Locate the cell with the specified text and output its [x, y] center coordinate. 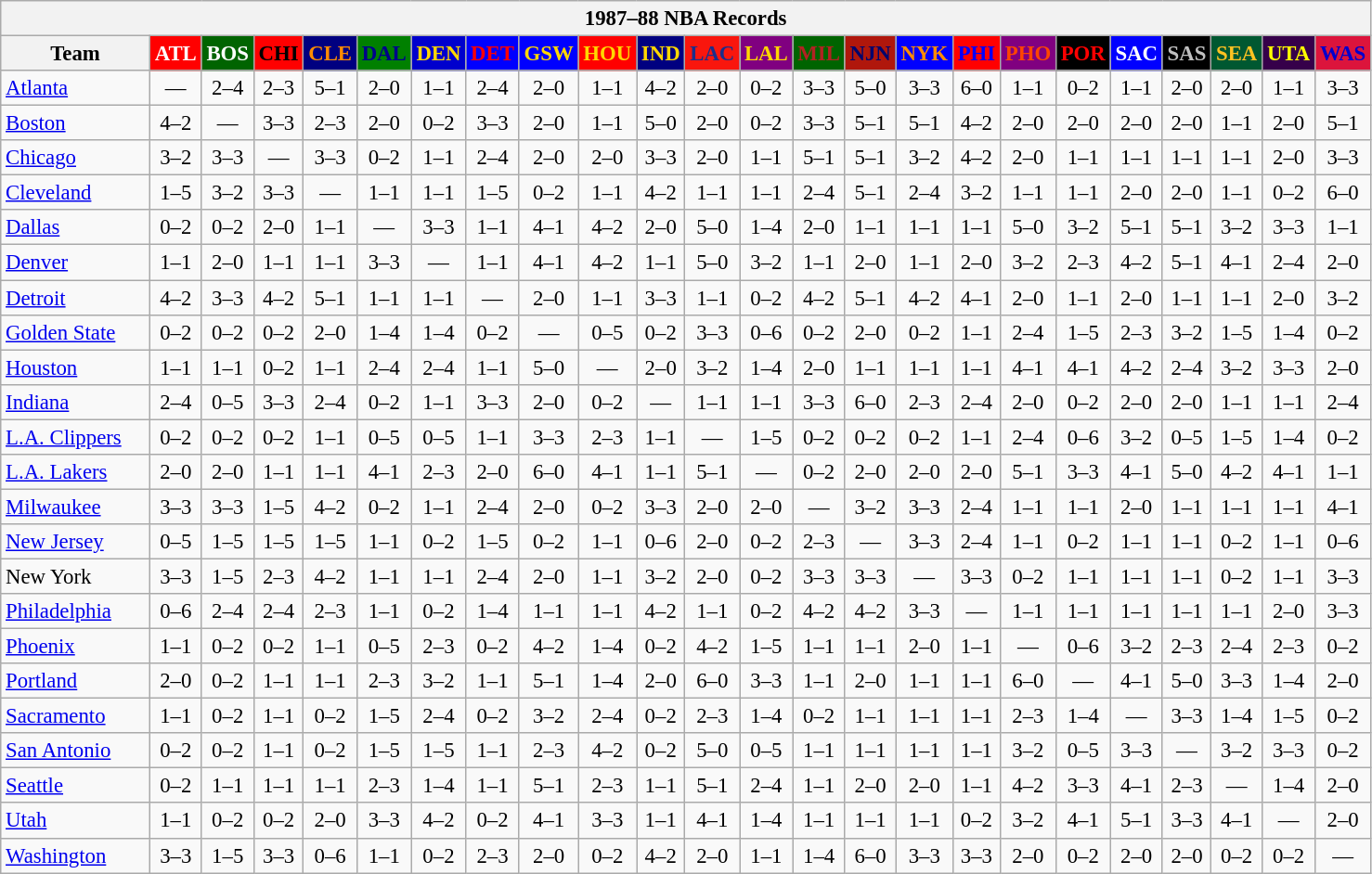
Dallas [76, 227]
Boston [76, 123]
1987–88 NBA Records [686, 19]
Indiana [76, 402]
GSW [549, 54]
MIL [819, 54]
Milwaukee [76, 507]
Detroit [76, 298]
BOS [227, 54]
HOU [607, 54]
CHI [278, 54]
SEA [1236, 54]
Houston [76, 367]
Phoenix [76, 647]
Philadelphia [76, 611]
Portland [76, 681]
UTA [1288, 54]
New Jersey [76, 542]
WAS [1343, 54]
LAL [767, 54]
Sacramento [76, 716]
Denver [76, 263]
ATL [175, 54]
Chicago [76, 158]
NJN [871, 54]
PHI [977, 54]
DEN [438, 54]
Utah [76, 821]
Team [76, 54]
Seattle [76, 786]
SAS [1186, 54]
Atlanta [76, 88]
Cleveland [76, 193]
NYK [925, 54]
PHO [1028, 54]
San Antonio [76, 751]
POR [1082, 54]
LAC [713, 54]
SAC [1136, 54]
Washington [76, 855]
L.A. Lakers [76, 472]
New York [76, 576]
Golden State [76, 332]
DAL [384, 54]
DET [492, 54]
L.A. Clippers [76, 437]
CLE [330, 54]
IND [661, 54]
